From the cell containing the given text, extract its center point as [X, Y] coordinate. 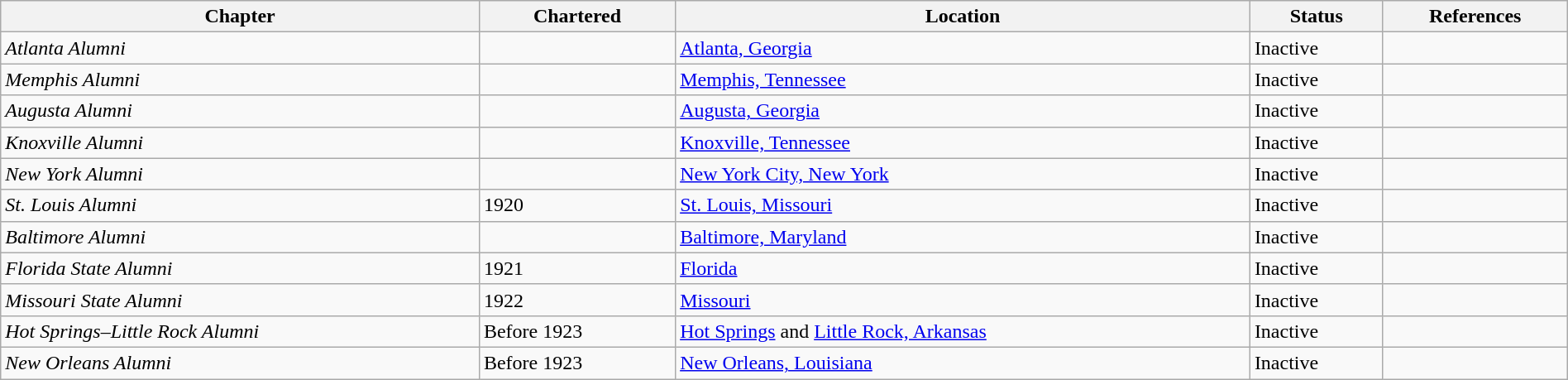
Atlanta Alumni [240, 48]
Hot Springs and Little Rock, Arkansas [963, 331]
Chapter [240, 17]
Florida State Alumni [240, 268]
St. Louis Alumni [240, 205]
1920 [577, 205]
New Orleans Alumni [240, 363]
Augusta, Georgia [963, 111]
St. Louis, Missouri [963, 205]
Hot Springs–Little Rock Alumni [240, 331]
Atlanta, Georgia [963, 48]
Memphis, Tennessee [963, 79]
1922 [577, 300]
Location [963, 17]
Status [1317, 17]
Missouri State Alumni [240, 300]
Missouri [963, 300]
Chartered [577, 17]
Knoxville, Tennessee [963, 142]
Memphis Alumni [240, 79]
Knoxville Alumni [240, 142]
New York Alumni [240, 174]
1921 [577, 268]
Baltimore Alumni [240, 237]
New York City, New York [963, 174]
References [1475, 17]
Florida [963, 268]
New Orleans, Louisiana [963, 363]
Baltimore, Maryland [963, 237]
Augusta Alumni [240, 111]
